Locate the cell with the specified text and output its [x, y] center coordinate. 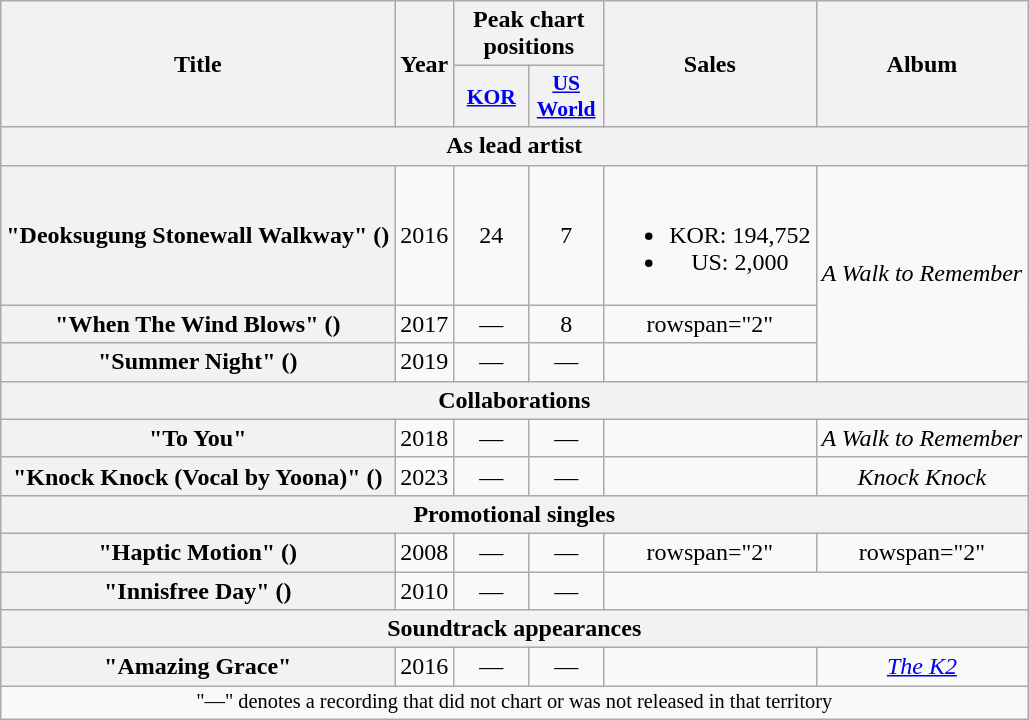
"Summer Night" () [198, 362]
As lead artist [514, 146]
Year [424, 64]
Collaborations [514, 400]
"Innisfree Day" () [198, 591]
2018 [424, 438]
7 [566, 235]
2008 [424, 552]
Soundtrack appearances [514, 629]
Album [922, 64]
"When The Wind Blows" () [198, 324]
"—" denotes a recording that did not chart or was not released in that territory [514, 703]
"Amazing Grace" [198, 667]
Promotional singles [514, 514]
KOR: 194,752US: 2,000 [710, 235]
"Deoksugung Stonewall Walkway" () [198, 235]
"To You" [198, 438]
2010 [424, 591]
2019 [424, 362]
Peak chartpositions [529, 34]
2023 [424, 476]
USWorld [566, 96]
The K2 [922, 667]
Knock Knock [922, 476]
2017 [424, 324]
Title [198, 64]
"Haptic Motion" () [198, 552]
Sales [710, 64]
8 [566, 324]
KOR [492, 96]
24 [492, 235]
"Knock Knock (Vocal by Yoona)" () [198, 476]
